Determine the (X, Y) coordinate at the center of the cell enclosing the given text.  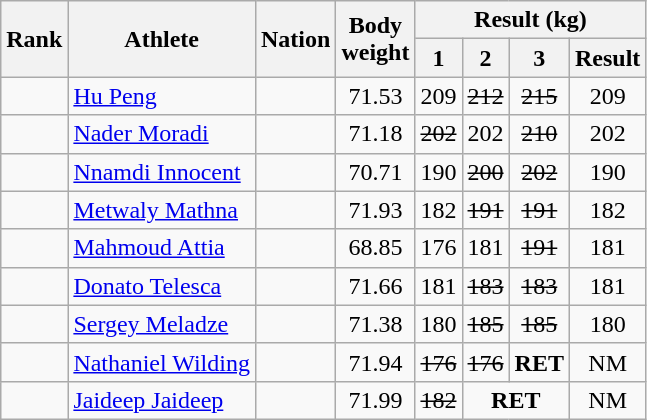
68.85 (376, 248)
71.38 (376, 324)
Mahmoud Attia (162, 248)
71.93 (376, 210)
Bodyweight (376, 39)
Result (kg) (530, 20)
71.66 (376, 286)
Metwaly Mathna (162, 210)
Nnamdi Innocent (162, 172)
Jaideep Jaideep (162, 400)
Sergey Meladze (162, 324)
200 (486, 172)
71.18 (376, 134)
Hu Peng (162, 96)
Nation (295, 39)
71.99 (376, 400)
215 (539, 96)
1 (438, 58)
Rank (34, 39)
Athlete (162, 39)
71.94 (376, 362)
Nader Moradi (162, 134)
2 (486, 58)
212 (486, 96)
70.71 (376, 172)
Nathaniel Wilding (162, 362)
71.53 (376, 96)
Donato Telesca (162, 286)
Result (607, 58)
210 (539, 134)
3 (539, 58)
